Search for the cell housing the specified text and yield its [X, Y] center coordinate. 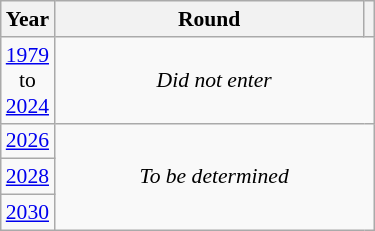
To be determined [214, 176]
2030 [28, 213]
Year [28, 19]
Did not enter [214, 80]
Round [209, 19]
2028 [28, 177]
2026 [28, 141]
1979to2024 [28, 80]
